From the cell containing the given text, extract its center point as [X, Y] coordinate. 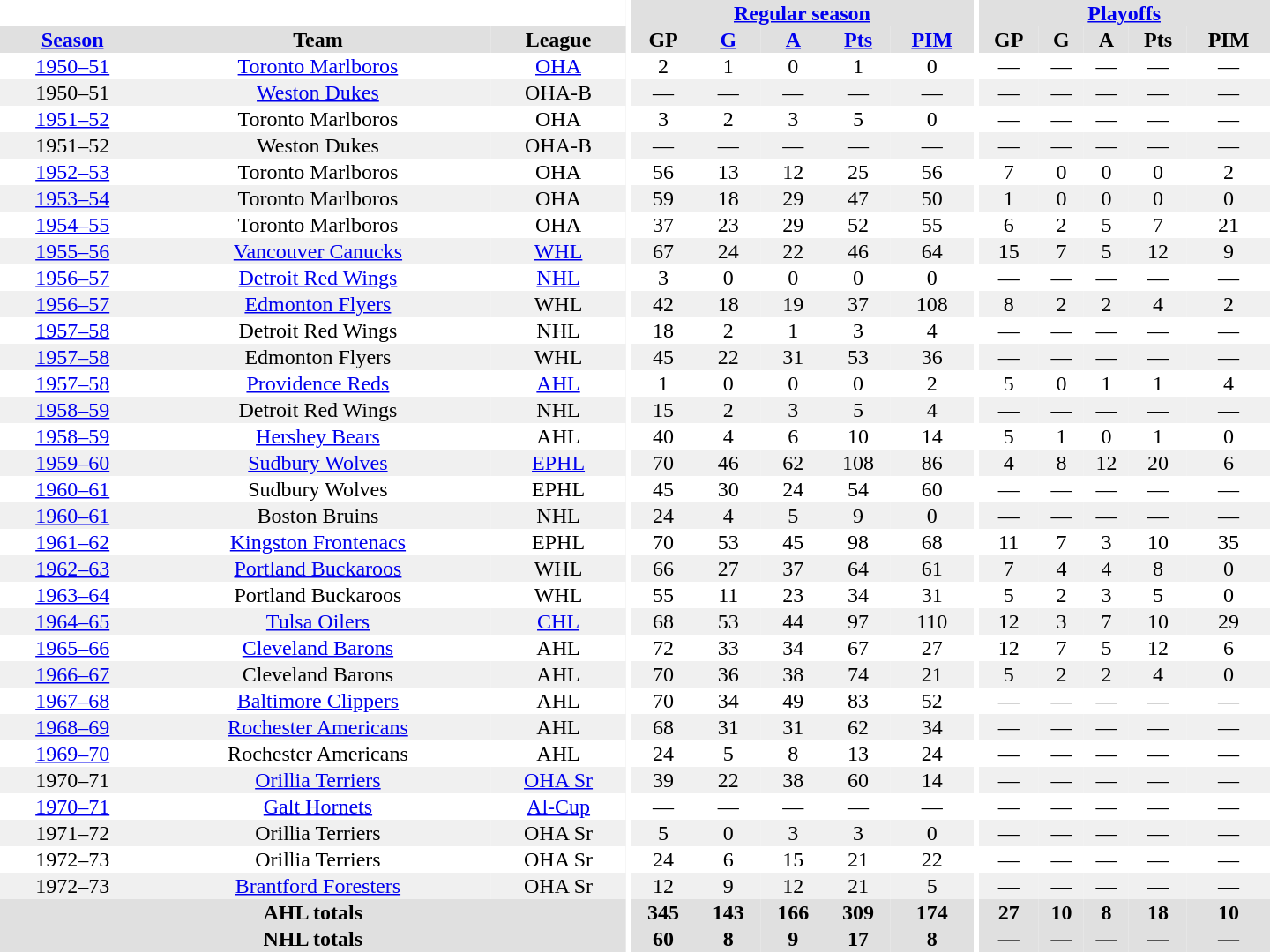
61 [932, 569]
1968–69 [72, 727]
309 [858, 912]
Brantford Foresters [317, 886]
1952–53 [72, 172]
47 [858, 198]
54 [858, 489]
Kingston Frontenacs [317, 542]
1955–56 [72, 251]
25 [858, 172]
86 [932, 463]
Tulsa Oilers [317, 621]
1967–68 [72, 701]
50 [932, 198]
1965–66 [72, 648]
39 [663, 780]
Boston Bruins [317, 516]
Vancouver Canucks [317, 251]
1961–62 [72, 542]
42 [663, 304]
166 [794, 912]
20 [1158, 463]
66 [663, 569]
35 [1229, 542]
72 [663, 648]
1959–60 [72, 463]
83 [858, 701]
1962–63 [72, 569]
44 [794, 621]
1966–67 [72, 674]
98 [858, 542]
Team [317, 40]
59 [663, 198]
AHL totals [313, 912]
110 [932, 621]
33 [728, 648]
NHL totals [313, 939]
143 [728, 912]
40 [663, 436]
1964–65 [72, 621]
74 [858, 674]
49 [794, 701]
Baltimore Clippers [317, 701]
CHL [559, 621]
30 [728, 489]
Regular season [802, 13]
Providence Reds [317, 383]
Galt Hornets [317, 807]
Hershey Bears [317, 436]
17 [858, 939]
Al-Cup [559, 807]
1953–54 [72, 198]
345 [663, 912]
1971–72 [72, 833]
1969–70 [72, 754]
1954–55 [72, 225]
1963–64 [72, 595]
174 [932, 912]
League [559, 40]
97 [858, 621]
Season [72, 40]
Playoffs [1124, 13]
19 [794, 304]
